Determine the (x, y) coordinate at the center of the cell enclosing the given text.  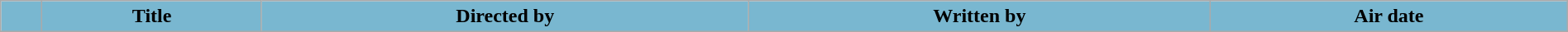
Title (152, 16)
Directed by (504, 16)
Written by (979, 16)
Air date (1389, 16)
